For the text-containing cell, return its midpoint in (X, Y) coordinate format. 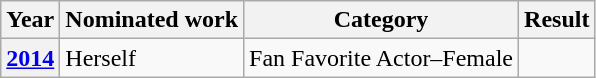
2014 (30, 58)
Category (382, 20)
Fan Favorite Actor–Female (382, 58)
Nominated work (152, 20)
Result (557, 20)
Herself (152, 58)
Year (30, 20)
